Scan for the cell matching the given text and deliver its [X, Y] coordinate at center. 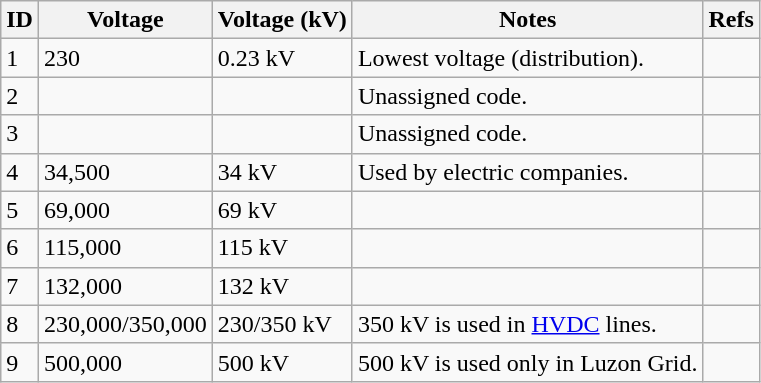
7 [20, 286]
500 kV is used only in Luzon Grid. [528, 362]
115,000 [125, 248]
69,000 [125, 210]
8 [20, 324]
5 [20, 210]
Notes [528, 20]
Refs [731, 20]
2 [20, 96]
132,000 [125, 286]
230/350 kV [282, 324]
Voltage (kV) [282, 20]
3 [20, 134]
0.23 kV [282, 58]
Used by electric companies. [528, 172]
9 [20, 362]
ID [20, 20]
230,000/350,000 [125, 324]
Voltage [125, 20]
500 kV [282, 362]
350 kV is used in HVDC lines. [528, 324]
69 kV [282, 210]
6 [20, 248]
1 [20, 58]
34 kV [282, 172]
500,000 [125, 362]
4 [20, 172]
115 kV [282, 248]
132 kV [282, 286]
34,500 [125, 172]
230 [125, 58]
Lowest voltage (distribution). [528, 58]
